Locate the cell with the specified text and output its (x, y) center coordinate. 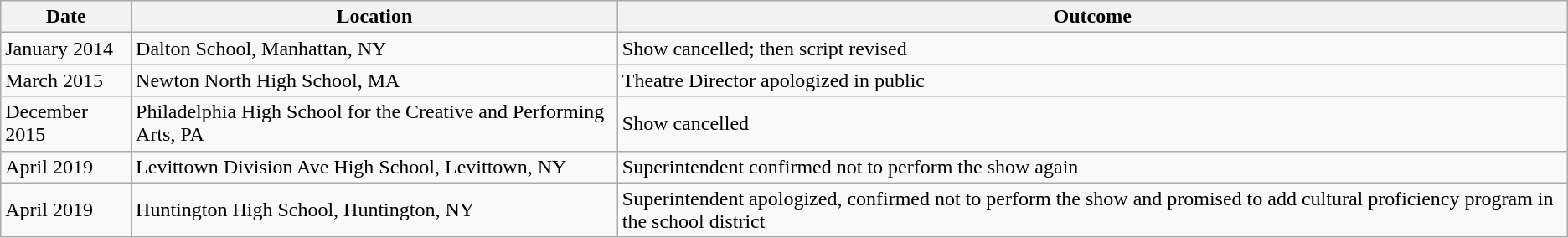
Levittown Division Ave High School, Levittown, NY (375, 167)
December 2015 (66, 124)
Newton North High School, MA (375, 80)
Philadelphia High School for the Creative and Performing Arts, PA (375, 124)
Location (375, 17)
Superintendent apologized, confirmed not to perform the show and promised to add cultural proficiency program in the school district (1092, 210)
Show cancelled; then script revised (1092, 49)
Show cancelled (1092, 124)
Outcome (1092, 17)
Theatre Director apologized in public (1092, 80)
Huntington High School, Huntington, NY (375, 210)
Dalton School, Manhattan, NY (375, 49)
March 2015 (66, 80)
January 2014 (66, 49)
Date (66, 17)
Superintendent confirmed not to perform the show again (1092, 167)
